Return the (X, Y) coordinate for the center point of the cell that contains the specified text.  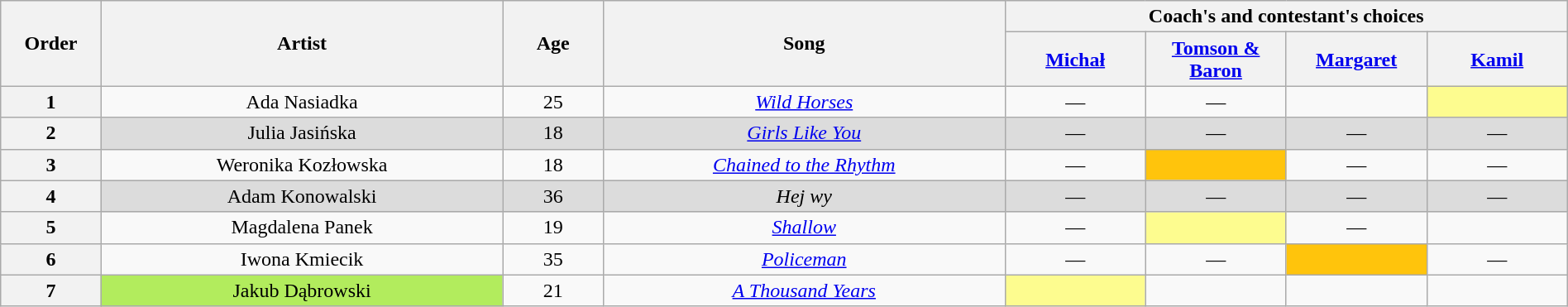
1 (51, 102)
Julia Jasińska (302, 133)
5 (51, 228)
Shallow (804, 228)
Tomson & Baron (1216, 60)
19 (552, 228)
Hej wy (804, 196)
Age (552, 43)
Weronika Kozłowska (302, 165)
Artist (302, 43)
4 (51, 196)
21 (552, 290)
2 (51, 133)
Coach's and contestant's choices (1286, 17)
7 (51, 290)
Jakub Dąbrowski (302, 290)
35 (552, 259)
Wild Horses (804, 102)
Song (804, 43)
6 (51, 259)
Ada Nasiadka (302, 102)
Margaret (1356, 60)
Chained to the Rhythm (804, 165)
Magdalena Panek (302, 228)
Iwona Kmiecik (302, 259)
Michał (1075, 60)
Girls Like You (804, 133)
3 (51, 165)
Adam Konowalski (302, 196)
Policeman (804, 259)
A Thousand Years (804, 290)
Kamil (1497, 60)
Order (51, 43)
36 (552, 196)
25 (552, 102)
